For the text-containing cell, return its midpoint in [X, Y] coordinate format. 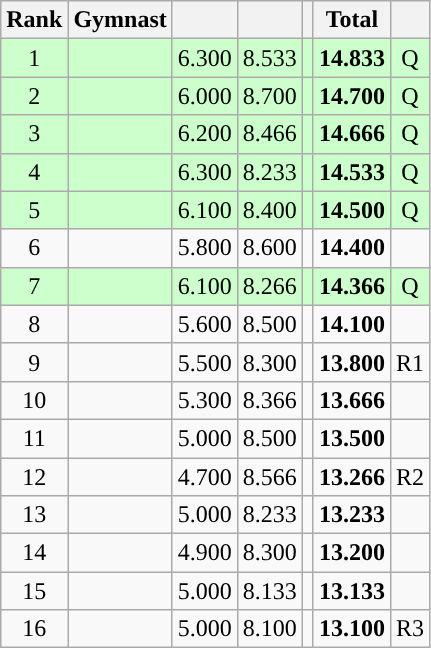
14 [34, 553]
9 [34, 362]
10 [34, 400]
8.366 [270, 400]
R3 [410, 629]
7 [34, 286]
13.133 [352, 591]
6.000 [204, 96]
8.600 [270, 248]
5.800 [204, 248]
15 [34, 591]
13.500 [352, 438]
13.200 [352, 553]
Rank [34, 20]
14.500 [352, 210]
8.400 [270, 210]
14.833 [352, 58]
3 [34, 134]
5 [34, 210]
8.566 [270, 477]
8.533 [270, 58]
6 [34, 248]
14.666 [352, 134]
6.200 [204, 134]
2 [34, 96]
R2 [410, 477]
16 [34, 629]
13.266 [352, 477]
8.100 [270, 629]
1 [34, 58]
8.133 [270, 591]
8.466 [270, 134]
4.900 [204, 553]
14.533 [352, 172]
13 [34, 515]
Gymnast [120, 20]
14.400 [352, 248]
8.266 [270, 286]
Total [352, 20]
13.666 [352, 400]
12 [34, 477]
4.700 [204, 477]
13.233 [352, 515]
8 [34, 324]
R1 [410, 362]
13.800 [352, 362]
14.100 [352, 324]
8.700 [270, 96]
14.700 [352, 96]
5.600 [204, 324]
14.366 [352, 286]
13.100 [352, 629]
5.300 [204, 400]
5.500 [204, 362]
4 [34, 172]
11 [34, 438]
